For the text-containing cell, return its midpoint in [X, Y] coordinate format. 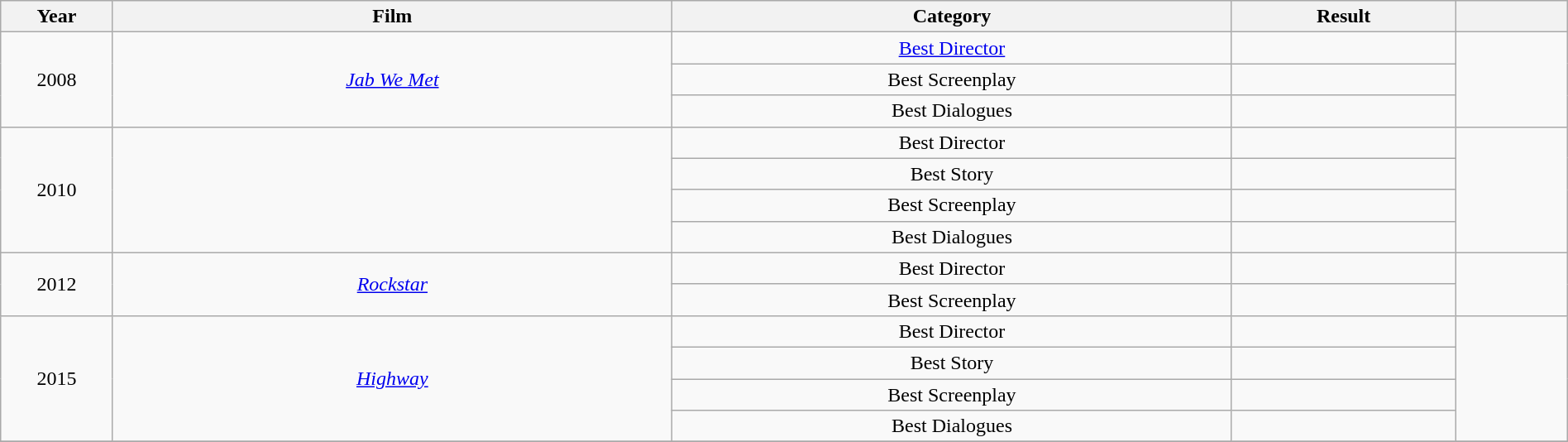
2015 [56, 378]
2012 [56, 284]
Jab We Met [392, 79]
2010 [56, 190]
Year [56, 17]
2008 [56, 79]
Highway [392, 378]
Film [392, 17]
Rockstar [392, 284]
Category [953, 17]
Result [1343, 17]
